Pinpoint the cell where the given text exists, returning its (X, Y) midpoint coordinate. 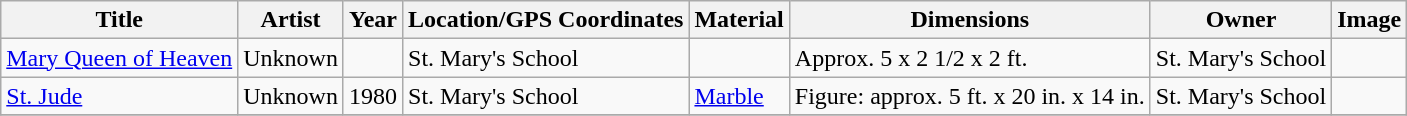
Approx. 5 x 2 1/2 x 2 ft. (970, 58)
Marble (739, 96)
Image (1370, 20)
Title (120, 20)
Mary Queen of Heaven (120, 58)
St. Jude (120, 96)
1980 (372, 96)
Owner (1240, 20)
Material (739, 20)
Figure: approx. 5 ft. x 20 in. x 14 in. (970, 96)
Artist (291, 20)
Dimensions (970, 20)
Location/GPS Coordinates (546, 20)
Year (372, 20)
